Capture the cell that displays the provided text and extract its [x, y] central coordinate. 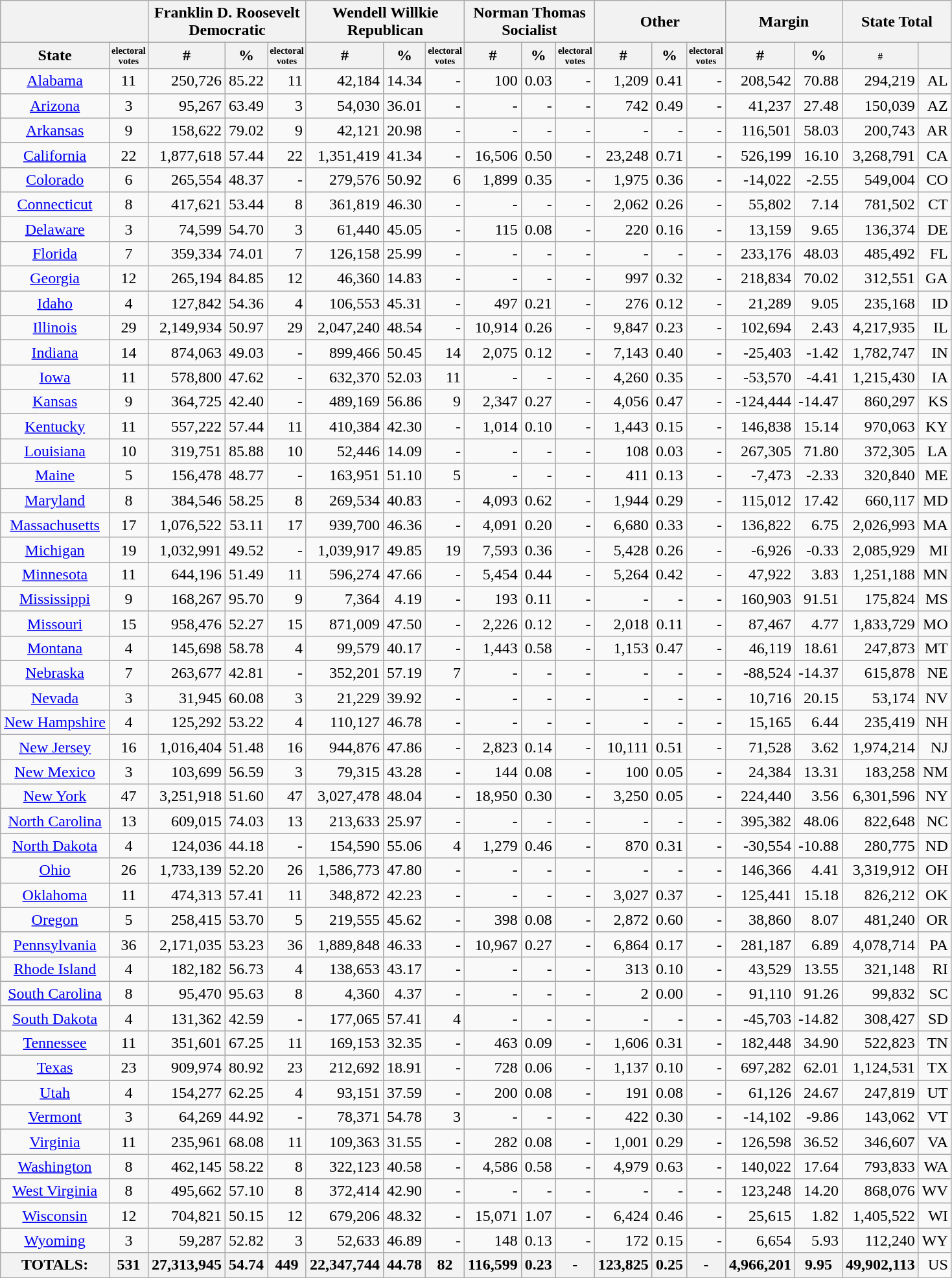
531 [128, 1265]
State [55, 56]
Other [660, 22]
1,209 [623, 81]
GA [935, 279]
95,267 [187, 106]
417,621 [187, 204]
6,680 [623, 525]
ME [935, 476]
868,076 [881, 1191]
15,071 [493, 1216]
489,169 [345, 402]
MI [935, 550]
-25,403 [760, 353]
6.44 [818, 723]
79.02 [246, 130]
970,063 [881, 426]
870 [623, 846]
-14.37 [818, 673]
144 [493, 772]
14.83 [404, 279]
3,027,478 [345, 796]
Tennessee [55, 1043]
54,030 [345, 106]
91,110 [760, 993]
44.78 [404, 1265]
52.03 [404, 377]
4,586 [493, 1167]
346,607 [881, 1142]
MD [935, 500]
1,877,618 [187, 155]
-88,524 [760, 673]
54.74 [246, 1265]
182,182 [187, 969]
939,700 [345, 525]
0.06 [538, 1068]
15,165 [760, 723]
Washington [55, 1167]
18.61 [818, 648]
70.02 [818, 279]
2,075 [493, 353]
61,126 [760, 1093]
6,424 [623, 1216]
Iowa [55, 377]
20.15 [818, 698]
Montana [55, 648]
13,159 [760, 229]
38,860 [760, 920]
0.63 [669, 1167]
0.60 [669, 920]
Kentucky [55, 426]
MN [935, 574]
MT [935, 648]
615,878 [881, 673]
47.66 [404, 574]
3,319,912 [881, 870]
102,694 [760, 328]
3.56 [818, 796]
871,009 [345, 623]
40.58 [404, 1167]
NJ [935, 747]
4,056 [623, 402]
49.52 [246, 550]
21,229 [345, 698]
312,551 [881, 279]
958,476 [187, 623]
95,470 [187, 993]
224,440 [760, 796]
282 [493, 1142]
47.86 [404, 747]
395,382 [760, 821]
79,315 [345, 772]
294,219 [881, 81]
Texas [55, 1068]
0.25 [669, 1265]
US [935, 1265]
44.18 [246, 846]
193 [493, 599]
64,269 [187, 1117]
41,237 [760, 106]
43.28 [404, 772]
2,085,929 [881, 550]
93,151 [345, 1093]
16,506 [493, 155]
281,187 [760, 944]
-0.33 [818, 550]
4.19 [404, 599]
45.31 [404, 303]
0.50 [538, 155]
4.37 [404, 993]
Connecticut [55, 204]
MO [935, 623]
27.48 [818, 106]
46.78 [404, 723]
596,274 [345, 574]
IL [935, 328]
36.01 [404, 106]
8.07 [818, 920]
1,889,848 [345, 944]
522,823 [881, 1043]
50.45 [404, 353]
1,586,773 [345, 870]
NE [935, 673]
0.17 [669, 944]
31.55 [404, 1142]
South Dakota [55, 1018]
Wisconsin [55, 1216]
410,384 [345, 426]
116,501 [760, 130]
Alabama [55, 81]
NM [935, 772]
265,194 [187, 279]
10,914 [493, 328]
84.85 [246, 279]
1,279 [493, 846]
42,121 [345, 130]
48.54 [404, 328]
158,622 [187, 130]
4,360 [345, 993]
State Total [897, 22]
47.80 [404, 870]
126,158 [345, 253]
Pennsylvania [55, 944]
36.52 [818, 1142]
Mississippi [55, 599]
0.09 [538, 1043]
KY [935, 426]
Norman ThomasSocialist [530, 22]
7,364 [345, 599]
384,546 [187, 500]
Virginia [55, 1142]
322,123 [345, 1167]
1,899 [493, 180]
112,240 [881, 1240]
DE [935, 229]
WY [935, 1240]
5,428 [623, 550]
154,590 [345, 846]
126,598 [760, 1142]
80.92 [246, 1068]
742 [623, 106]
46.89 [404, 1240]
AZ [935, 106]
103,699 [187, 772]
1,014 [493, 426]
1,975 [623, 180]
78,371 [345, 1117]
Oregon [55, 920]
MA [935, 525]
2,149,934 [187, 328]
874,063 [187, 353]
63.49 [246, 106]
50.92 [404, 180]
MS [935, 599]
21,289 [760, 303]
481,240 [881, 920]
169,153 [345, 1043]
1,215,430 [881, 377]
14.34 [404, 81]
NY [935, 796]
-7,473 [760, 476]
42.23 [404, 895]
North Dakota [55, 846]
235,961 [187, 1142]
52.20 [246, 870]
-2.55 [818, 180]
46.36 [404, 525]
-45,703 [760, 1018]
43,529 [760, 969]
3,027 [623, 895]
70.88 [818, 81]
Margin [784, 22]
56.86 [404, 402]
267,305 [760, 451]
781,502 [881, 204]
549,004 [881, 180]
138,653 [345, 969]
372,305 [881, 451]
5,264 [623, 574]
154,277 [187, 1093]
15.14 [818, 426]
125,292 [187, 723]
Maryland [55, 500]
62.25 [246, 1093]
WI [935, 1216]
0.42 [669, 574]
7,593 [493, 550]
Utah [55, 1093]
609,015 [187, 821]
826,212 [881, 895]
54.70 [246, 229]
860,297 [881, 402]
34.90 [818, 1043]
42.30 [404, 426]
679,206 [345, 1216]
2 [623, 993]
53,174 [881, 698]
462,145 [187, 1167]
OH [935, 870]
53.22 [246, 723]
10,967 [493, 944]
361,819 [345, 204]
Arkansas [55, 130]
0.41 [669, 81]
Idaho [55, 303]
4,260 [623, 377]
422 [623, 1117]
46,119 [760, 648]
1,405,522 [881, 1216]
2,823 [493, 747]
136,374 [881, 229]
71.80 [818, 451]
WA [935, 1167]
82 [445, 1265]
1,974,214 [881, 747]
48.04 [404, 796]
495,662 [187, 1191]
39.92 [404, 698]
728 [493, 1068]
South Carolina [55, 993]
704,821 [187, 1216]
526,199 [760, 155]
New Jersey [55, 747]
Maine [55, 476]
-10.88 [818, 846]
46,360 [345, 279]
4.77 [818, 623]
14.09 [404, 451]
Minnesota [55, 574]
Wendell WillkieRepublican [385, 22]
43.17 [404, 969]
5.93 [818, 1240]
61,440 [345, 229]
497 [493, 303]
57.19 [404, 673]
109,363 [345, 1142]
463 [493, 1043]
6.89 [818, 944]
1,251,188 [881, 574]
123,248 [760, 1191]
NV [935, 698]
18.91 [404, 1068]
91.26 [818, 993]
27,313,945 [187, 1265]
1.82 [818, 1216]
218,834 [760, 279]
115,012 [760, 500]
24,384 [760, 772]
213,633 [345, 821]
85.88 [246, 451]
909,974 [187, 1068]
235,419 [881, 723]
660,117 [881, 500]
276 [623, 303]
125,441 [760, 895]
115 [493, 229]
9,847 [623, 328]
175,824 [881, 599]
150,039 [881, 106]
250,726 [187, 81]
Nevada [55, 698]
208,542 [760, 81]
55.06 [404, 846]
58.78 [246, 648]
95.63 [246, 993]
265,554 [187, 180]
212,692 [345, 1068]
Oklahoma [55, 895]
ID [935, 303]
235,168 [881, 303]
67.25 [246, 1043]
6,654 [760, 1240]
1,153 [623, 648]
0.21 [538, 303]
49.85 [404, 550]
91.51 [818, 599]
41.34 [404, 155]
123,825 [623, 1265]
348,872 [345, 895]
5,454 [493, 574]
279,576 [345, 180]
40.83 [404, 500]
1,606 [623, 1043]
Vermont [55, 1117]
182,448 [760, 1043]
0.44 [538, 574]
2,171,035 [187, 944]
247,873 [881, 648]
1.07 [538, 1216]
-1.42 [818, 353]
TX [935, 1068]
0.71 [669, 155]
13.31 [818, 772]
42,184 [345, 81]
4,078,714 [881, 944]
3,268,791 [881, 155]
160,903 [760, 599]
20.98 [404, 130]
319,751 [187, 451]
2,047,240 [345, 328]
Missouri [55, 623]
Illinois [55, 328]
42.81 [246, 673]
58.22 [246, 1167]
4,091 [493, 525]
16.10 [818, 155]
0.33 [669, 525]
220 [623, 229]
Kansas [55, 402]
4,966,201 [760, 1265]
Franklin D. RooseveltDemocratic [227, 22]
AR [935, 130]
944,876 [345, 747]
SD [935, 1018]
822,648 [881, 821]
54.78 [404, 1117]
172 [623, 1240]
1,351,419 [345, 155]
578,800 [187, 377]
0.40 [669, 353]
15.18 [818, 895]
47.50 [404, 623]
Ohio [55, 870]
51.49 [246, 574]
ND [935, 846]
18,950 [493, 796]
-4.41 [818, 377]
280,775 [881, 846]
351,601 [187, 1043]
163,951 [345, 476]
49.03 [246, 353]
4,979 [623, 1167]
-14.47 [818, 402]
58.25 [246, 500]
-9.86 [818, 1117]
-30,554 [760, 846]
14.20 [818, 1191]
136,822 [760, 525]
74,599 [187, 229]
1,016,404 [187, 747]
2,062 [623, 204]
OR [935, 920]
31,945 [187, 698]
1,032,991 [187, 550]
52,446 [345, 451]
1,124,531 [881, 1068]
263,677 [187, 673]
51.48 [246, 747]
New Mexico [55, 772]
0.00 [669, 993]
53.11 [246, 525]
644,196 [187, 574]
219,555 [345, 920]
106,553 [345, 303]
2,872 [623, 920]
AL [935, 81]
60.08 [246, 698]
2.43 [818, 328]
Massachusetts [55, 525]
40.17 [404, 648]
55,802 [760, 204]
1,833,729 [881, 623]
32.35 [404, 1043]
48.37 [246, 180]
411 [623, 476]
352,201 [345, 673]
85.22 [246, 81]
1,076,522 [187, 525]
308,427 [881, 1018]
2,347 [493, 402]
23,248 [623, 155]
Nebraska [55, 673]
1,782,747 [881, 353]
PA [935, 944]
140,022 [760, 1167]
320,840 [881, 476]
110,127 [345, 723]
53.44 [246, 204]
47,922 [760, 574]
2,018 [623, 623]
3,250 [623, 796]
CO [935, 180]
321,148 [881, 969]
VA [935, 1142]
Indiana [55, 353]
-2.33 [818, 476]
Delaware [55, 229]
0.16 [669, 229]
56.73 [246, 969]
143,062 [881, 1117]
7,143 [623, 353]
258,415 [187, 920]
793,833 [881, 1167]
Georgia [55, 279]
25.97 [404, 821]
KS [935, 402]
372,414 [345, 1191]
3.83 [818, 574]
6,864 [623, 944]
45.62 [404, 920]
632,370 [345, 377]
New Hampshire [55, 723]
48.32 [404, 1216]
200 [493, 1093]
3,251,918 [187, 796]
51.10 [404, 476]
1,001 [623, 1142]
156,478 [187, 476]
1,944 [623, 500]
0.62 [538, 500]
New York [55, 796]
FL [935, 253]
0.37 [669, 895]
RI [935, 969]
146,838 [760, 426]
6,301,596 [881, 796]
0.20 [538, 525]
52.82 [246, 1240]
0.14 [538, 747]
17.64 [818, 1167]
148 [493, 1240]
Wyoming [55, 1240]
52.27 [246, 623]
WV [935, 1191]
62.01 [818, 1068]
4,217,935 [881, 328]
146,366 [760, 870]
1,733,139 [187, 870]
45.05 [404, 229]
68.08 [246, 1142]
269,534 [345, 500]
58.03 [818, 130]
West Virginia [55, 1191]
4.41 [818, 870]
-14,022 [760, 180]
9.95 [818, 1265]
57.10 [246, 1191]
131,362 [187, 1018]
99,579 [345, 648]
183,258 [881, 772]
6.75 [818, 525]
4,093 [493, 500]
56.59 [246, 772]
53.23 [246, 944]
697,282 [760, 1068]
48.77 [246, 476]
-6,926 [760, 550]
42.90 [404, 1191]
54.36 [246, 303]
398 [493, 920]
9.65 [818, 229]
IA [935, 377]
127,842 [187, 303]
-53,570 [760, 377]
71,528 [760, 747]
53.70 [246, 920]
449 [287, 1265]
359,334 [187, 253]
CT [935, 204]
191 [623, 1093]
22,347,744 [345, 1265]
313 [623, 969]
74.03 [246, 821]
7.14 [818, 204]
LA [935, 451]
46.33 [404, 944]
CA [935, 155]
25,615 [760, 1216]
3.62 [818, 747]
1,039,917 [345, 550]
24.67 [818, 1093]
247,819 [881, 1093]
899,466 [345, 353]
Rhode Island [55, 969]
997 [623, 279]
50.15 [246, 1216]
47.62 [246, 377]
2,026,993 [881, 525]
474,313 [187, 895]
California [55, 155]
-14,102 [760, 1117]
Michigan [55, 550]
95.70 [246, 599]
VT [935, 1117]
IN [935, 353]
116,599 [493, 1265]
37.59 [404, 1093]
87,467 [760, 623]
50.97 [246, 328]
49,902,113 [881, 1265]
108 [623, 451]
-14.82 [818, 1018]
99,832 [881, 993]
48.06 [818, 821]
59,287 [187, 1240]
TN [935, 1043]
200,743 [881, 130]
UT [935, 1093]
0.51 [669, 747]
NC [935, 821]
0.49 [669, 106]
0.32 [669, 279]
485,492 [881, 253]
Colorado [55, 180]
51.60 [246, 796]
17.42 [818, 500]
145,698 [187, 648]
364,725 [187, 402]
177,065 [345, 1018]
46.30 [404, 204]
TOTALS: [55, 1265]
557,222 [187, 426]
233,176 [760, 253]
13.55 [818, 969]
Florida [55, 253]
NH [935, 723]
Arizona [55, 106]
2,226 [493, 623]
44.92 [246, 1117]
SC [935, 993]
-124,444 [760, 402]
Louisiana [55, 451]
North Carolina [55, 821]
168,267 [187, 599]
10,111 [623, 747]
48.03 [818, 253]
OK [935, 895]
9.05 [818, 303]
25.99 [404, 253]
74.01 [246, 253]
42.59 [246, 1018]
1,137 [623, 1068]
124,036 [187, 846]
10,716 [760, 698]
52,633 [345, 1240]
42.40 [246, 402]
